Find where the given text appears and provide that cell's center as (X, Y) coordinate. 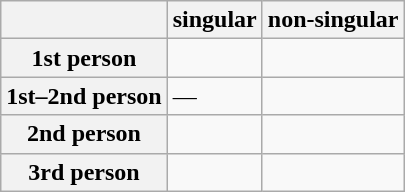
— (214, 96)
1st person (84, 58)
2nd person (84, 134)
3rd person (84, 172)
non-singular (333, 20)
singular (214, 20)
1st–2nd person (84, 96)
